Determine the (X, Y) coordinate at the center of the cell enclosing the given text.  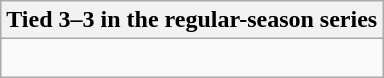
Tied 3–3 in the regular-season series (192, 20)
